For the text-containing cell, return its midpoint in (x, y) coordinate format. 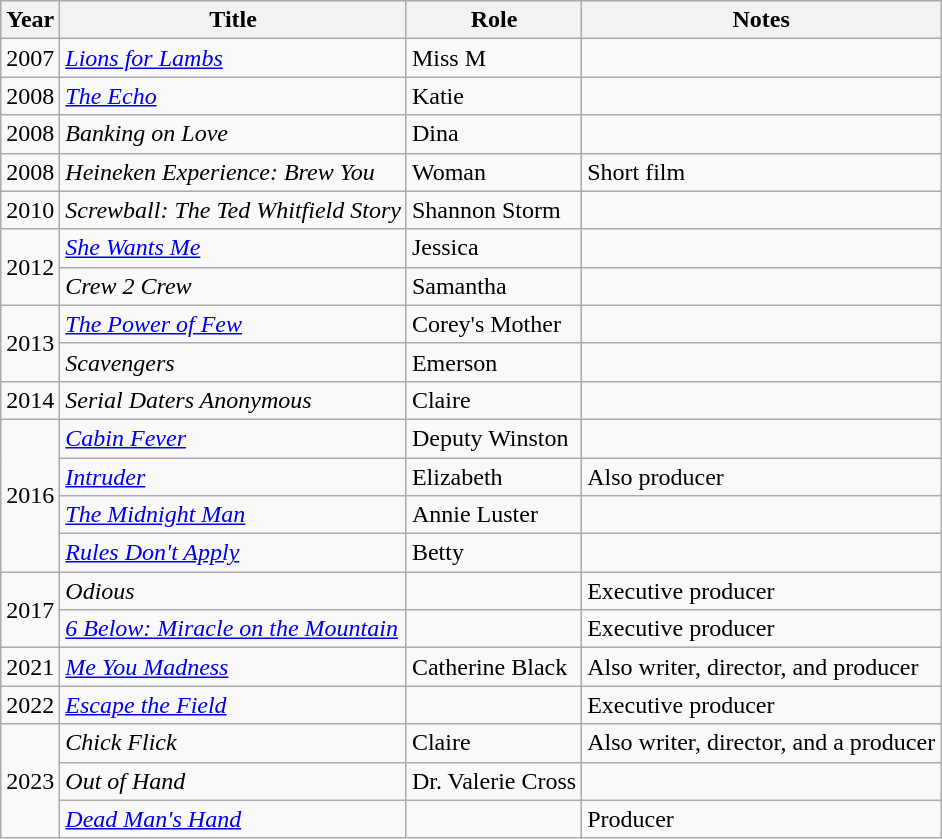
Jessica (494, 248)
Annie Luster (494, 515)
2010 (30, 210)
2012 (30, 267)
Deputy Winston (494, 438)
2016 (30, 495)
Dr. Valerie Cross (494, 781)
Katie (494, 96)
Out of Hand (234, 781)
Notes (762, 20)
Betty (494, 553)
Title (234, 20)
2007 (30, 58)
Dina (494, 134)
Lions for Lambs (234, 58)
Woman (494, 172)
Escape the Field (234, 705)
2013 (30, 343)
Chick Flick (234, 743)
Also writer, director, and producer (762, 667)
Scavengers (234, 362)
Producer (762, 819)
Year (30, 20)
Serial Daters Anonymous (234, 400)
6 Below: Miracle on the Mountain (234, 629)
Short film (762, 172)
Rules Don't Apply (234, 553)
Corey's Mother (494, 324)
Also producer (762, 477)
Role (494, 20)
2023 (30, 781)
Banking on Love (234, 134)
Screwball: The Ted Whitfield Story (234, 210)
2014 (30, 400)
Emerson (494, 362)
Heineken Experience: Brew You (234, 172)
Miss M (494, 58)
Dead Man's Hand (234, 819)
Elizabeth (494, 477)
2021 (30, 667)
2022 (30, 705)
Me You Madness (234, 667)
Catherine Black (494, 667)
Shannon Storm (494, 210)
Cabin Fever (234, 438)
The Echo (234, 96)
Also writer, director, and a producer (762, 743)
The Midnight Man (234, 515)
The Power of Few (234, 324)
She Wants Me (234, 248)
Intruder (234, 477)
Odious (234, 591)
2017 (30, 610)
Crew 2 Crew (234, 286)
Samantha (494, 286)
